Extract the (X, Y) coordinate from the center of the cell holding the provided text.  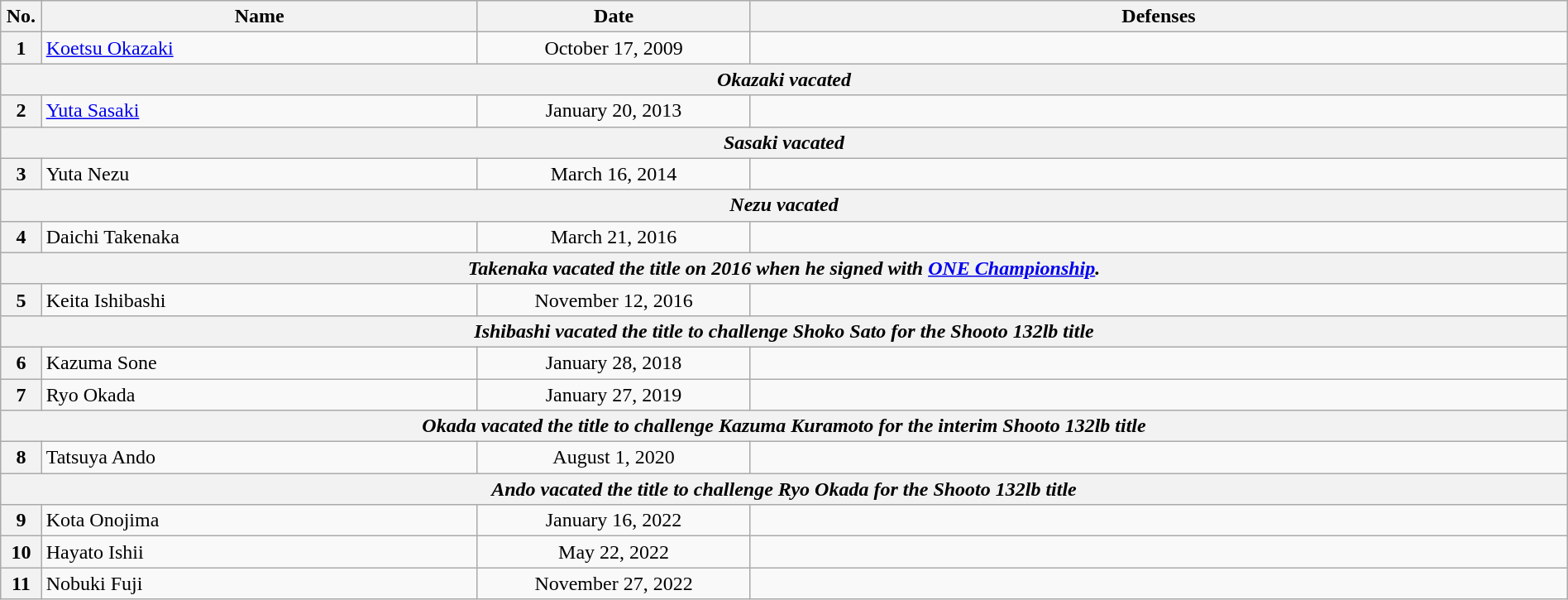
March 16, 2014 (614, 174)
November 27, 2022 (614, 583)
Hayato Ishii (260, 552)
Defenses (1159, 17)
Ryo Okada (260, 395)
Kazuma Sone (260, 362)
Keita Ishibashi (260, 300)
Okazaki vacated (784, 79)
No. (22, 17)
January 20, 2013 (614, 111)
Yuta Nezu (260, 174)
9 (22, 521)
11 (22, 583)
1 (22, 48)
Nobuki Fuji (260, 583)
Kota Onojima (260, 521)
10 (22, 552)
January 27, 2019 (614, 395)
Ando vacated the title to challenge Ryo Okada for the Shooto 132lb title (784, 489)
Daichi Takenaka (260, 237)
November 12, 2016 (614, 300)
Name (260, 17)
Okada vacated the title to challenge Kazuma Kuramoto for the interim Shooto 132lb title (784, 426)
Yuta Sasaki (260, 111)
October 17, 2009 (614, 48)
Ishibashi vacated the title to challenge Shoko Sato for the Shooto 132lb title (784, 331)
Takenaka vacated the title on 2016 when he signed with ONE Championship. (784, 268)
August 1, 2020 (614, 458)
Sasaki vacated (784, 142)
January 28, 2018 (614, 362)
May 22, 2022 (614, 552)
Tatsuya Ando (260, 458)
6 (22, 362)
March 21, 2016 (614, 237)
4 (22, 237)
5 (22, 300)
January 16, 2022 (614, 521)
Date (614, 17)
3 (22, 174)
Koetsu Okazaki (260, 48)
2 (22, 111)
7 (22, 395)
Nezu vacated (784, 205)
8 (22, 458)
